Pinpoint the cell where the given text exists, returning its (X, Y) midpoint coordinate. 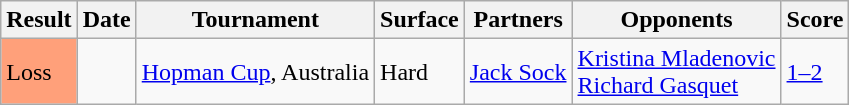
Score (815, 20)
Opponents (676, 20)
Tournament (255, 20)
Surface (420, 20)
Jack Sock (518, 72)
1–2 (815, 72)
Date (106, 20)
Kristina Mladenovic Richard Gasquet (676, 72)
Hopman Cup, Australia (255, 72)
Loss (39, 72)
Result (39, 20)
Hard (420, 72)
Partners (518, 20)
